Return the [x, y] coordinate for the center point of the cell that contains the specified text.  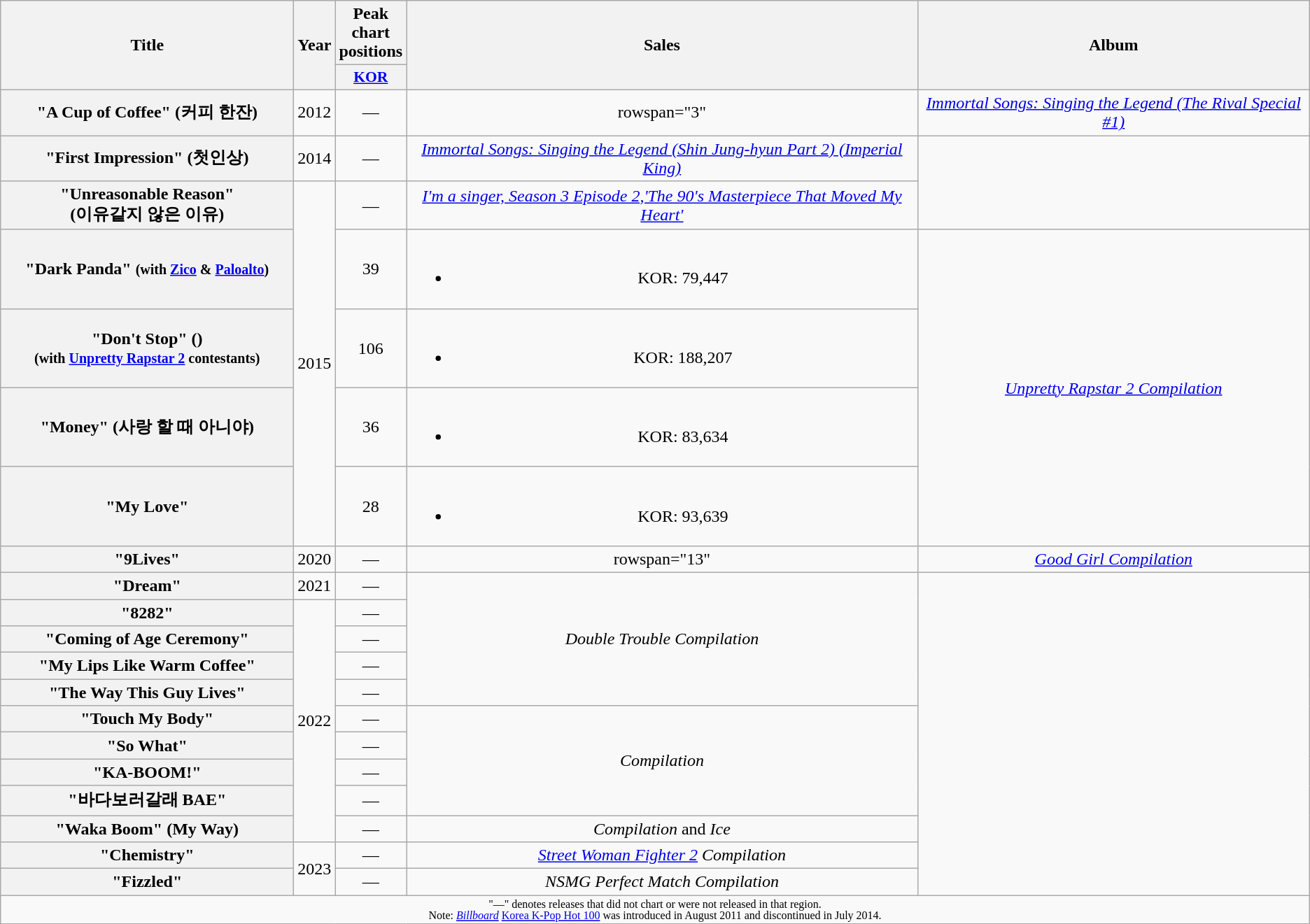
Good Girl Compilation [1113, 559]
Immortal Songs: Singing the Legend (The Rival Special #1) [1113, 112]
"Dark Panda" (with Zico & Paloalto) [147, 269]
Peak chart positions [371, 33]
rowspan="13" [662, 559]
Sales [662, 45]
Immortal Songs: Singing the Legend (Shin Jung-hyun Part 2) (Imperial King) [662, 158]
2015 [315, 364]
2021 [315, 585]
Album [1113, 45]
"Money" (사랑 할 때 아니야) [147, 427]
"KA-BOOM!" [147, 772]
"First Impression" (첫인상) [147, 158]
28 [371, 506]
KOR: 93,639 [662, 506]
KOR: 79,447 [662, 269]
"Coming of Age Ceremony" [147, 639]
39 [371, 269]
rowspan="3" [662, 112]
"Chemistry" [147, 855]
2022 [315, 720]
Street Woman Fighter 2 Compilation [662, 855]
"Touch My Body" [147, 719]
"So What" [147, 746]
"Unreasonable Reason" (이유같지 않은 이유) [147, 206]
Unpretty Rapstar 2 Compilation [1113, 388]
"My Love" [147, 506]
"Dream" [147, 585]
2020 [315, 559]
"바다보러갈래 BAE" [147, 800]
KOR: 83,634 [662, 427]
2014 [315, 158]
Year [315, 45]
"Don't Stop" () (with Unpretty Rapstar 2 contestants) [147, 348]
"My Lips Like Warm Coffee" [147, 666]
"The Way This Guy Lives" [147, 692]
106 [371, 348]
Title [147, 45]
"A Cup of Coffee" (커피 한잔) [147, 112]
NSMG Perfect Match Compilation [662, 882]
"Fizzled" [147, 882]
"Waka Boom" (My Way) [147, 829]
"9Lives" [147, 559]
"8282" [147, 612]
KOR: 188,207 [662, 348]
36 [371, 427]
Compilation and Ice [662, 829]
2012 [315, 112]
KOR [371, 78]
Double Trouble Compilation [662, 639]
2023 [315, 869]
I'm a singer, Season 3 Episode 2,'The 90's Masterpiece That Moved My Heart' [662, 206]
Compilation [662, 761]
